From the cell containing the given text, extract its center point as [X, Y] coordinate. 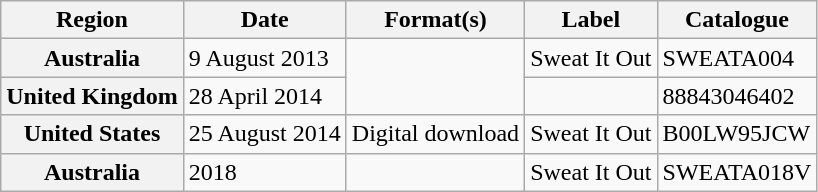
Digital download [435, 134]
28 April 2014 [264, 96]
SWEATA004 [737, 58]
Catalogue [737, 20]
9 August 2013 [264, 58]
25 August 2014 [264, 134]
United States [92, 134]
Date [264, 20]
SWEATA018V [737, 172]
Label [591, 20]
2018 [264, 172]
88843046402 [737, 96]
United Kingdom [92, 96]
Format(s) [435, 20]
Region [92, 20]
B00LW95JCW [737, 134]
